Capture the cell that displays the provided text and extract its (x, y) central coordinate. 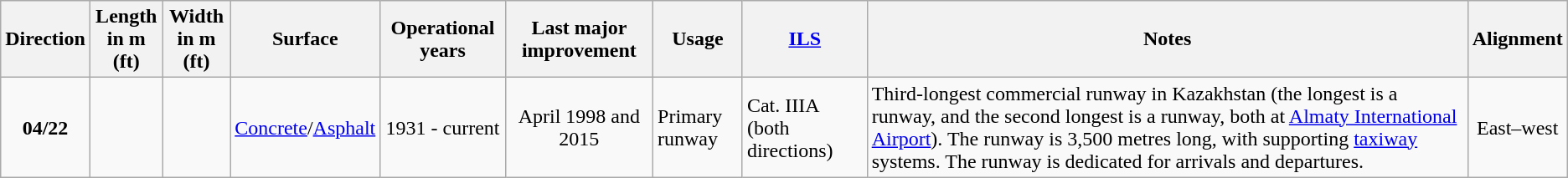
Cat. IIIA (both directions) (804, 127)
Direction (45, 39)
Notes (1168, 39)
Primary runway (699, 127)
Widthin m (ft) (196, 39)
Concrete/Asphalt (305, 127)
ILS (804, 39)
1931 - current (442, 127)
04/22 (45, 127)
Surface (305, 39)
April 1998 and 2015 (579, 127)
Usage (699, 39)
Alignment (1518, 39)
East–west (1518, 127)
Lengthin m (ft) (126, 39)
Last major improvement (579, 39)
Operational years (442, 39)
